Capture the cell that displays the provided text and extract its (X, Y) central coordinate. 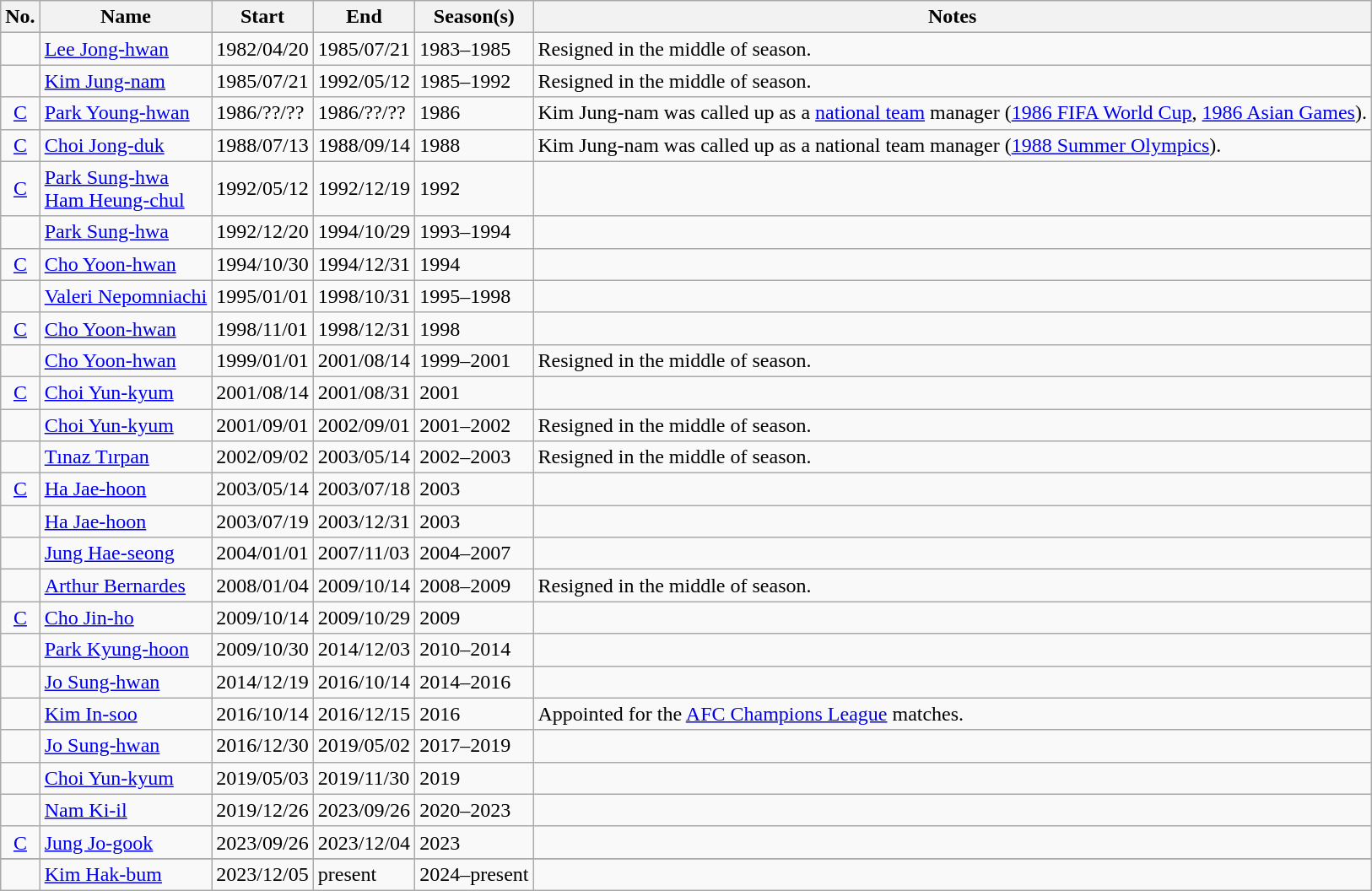
2002–2003 (474, 457)
1985–1992 (474, 81)
2019 (474, 778)
2014/12/03 (364, 650)
2023 (474, 842)
2019/05/03 (262, 778)
2003/07/19 (262, 521)
1994 (474, 264)
2002/09/01 (364, 424)
2019/05/02 (364, 746)
2017–2019 (474, 746)
2009 (474, 618)
Park Sung-hwa Ham Heung-chul (126, 189)
1999/01/01 (262, 360)
1998/10/31 (364, 296)
2001–2002 (474, 424)
Valeri Nepomniachi (126, 296)
2004–2007 (474, 553)
1998 (474, 328)
2016/12/15 (364, 714)
Choi Jong-duk (126, 145)
2020–2023 (474, 810)
1983–1985 (474, 49)
1994/10/29 (364, 232)
Jung Hae-seong (126, 553)
1995/01/01 (262, 296)
1995–1998 (474, 296)
2019/12/26 (262, 810)
1986 (474, 113)
Lee Jong-hwan (126, 49)
1999–2001 (474, 360)
Appointed for the AFC Champions League matches. (952, 714)
Kim Hak-bum (126, 874)
2023/12/04 (364, 842)
2016/12/30 (262, 746)
2019/11/30 (364, 778)
No. (20, 17)
1993–1994 (474, 232)
End (364, 17)
2009/10/29 (364, 618)
Park Young-hwan (126, 113)
1988 (474, 145)
1988/09/14 (364, 145)
1994/12/31 (364, 264)
Jung Jo-gook (126, 842)
Arthur Bernardes (126, 586)
2001/08/31 (364, 392)
2003/07/18 (364, 489)
Tınaz Tırpan (126, 457)
Start (262, 17)
2003/12/31 (364, 521)
2014/12/19 (262, 682)
2009/10/30 (262, 650)
2007/11/03 (364, 553)
2023/12/05 (262, 874)
Kim Jung-nam was called up as a national team manager (1986 FIFA World Cup, 1986 Asian Games). (952, 113)
1998/12/31 (364, 328)
1992/12/19 (364, 189)
1994/10/30 (262, 264)
Season(s) (474, 17)
1992 (474, 189)
2002/09/02 (262, 457)
1998/11/01 (262, 328)
1982/04/20 (262, 49)
2008–2009 (474, 586)
Cho Jin-ho (126, 618)
1988/07/13 (262, 145)
Kim Jung-nam was called up as a national team manager (1988 Summer Olympics). (952, 145)
Kim In-soo (126, 714)
2014–2016 (474, 682)
Nam Ki-il (126, 810)
2001/09/01 (262, 424)
Notes (952, 17)
2016 (474, 714)
2024–present (474, 874)
2004/01/01 (262, 553)
2010–2014 (474, 650)
Name (126, 17)
2008/01/04 (262, 586)
present (364, 874)
2001 (474, 392)
1992/12/20 (262, 232)
Park Kyung-hoon (126, 650)
Park Sung-hwa (126, 232)
Kim Jung-nam (126, 81)
